Pinpoint the cell where the given text exists, returning its [x, y] midpoint coordinate. 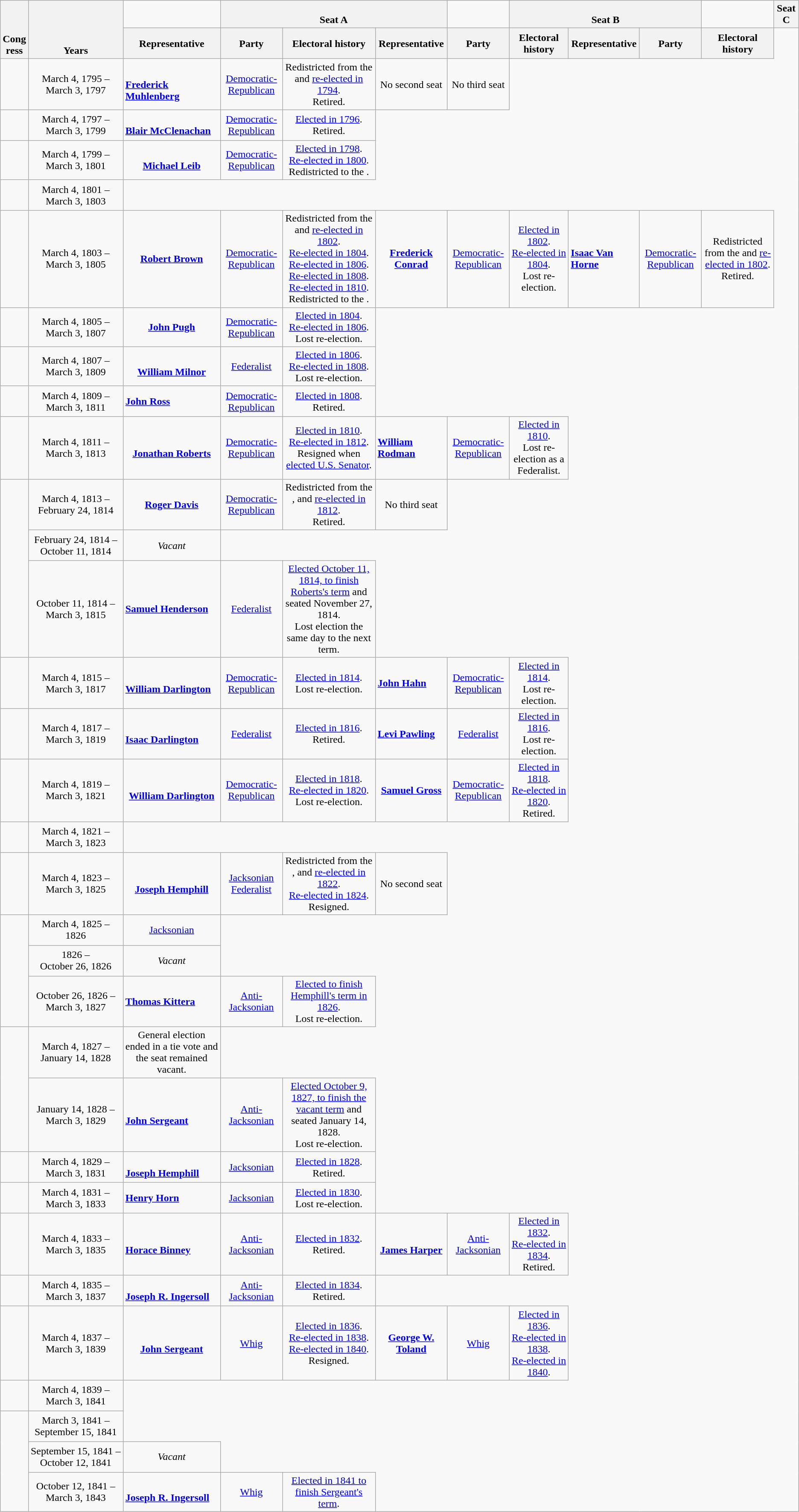
Elected in 1808.Retired. [329, 401]
October 11, 1814 –March 3, 1815 [76, 609]
Elected in 1802.Re-elected in 1804.Lost re-election. [539, 259]
March 4, 1839 –March 3, 1841 [76, 1395]
Frederick Conrad [411, 259]
General election ended in a tie vote and the seat remained vacant. [172, 1053]
March 4, 1805 –March 3, 1807 [76, 327]
Elected in 1818.Re-elected in 1820.Lost re-election. [329, 790]
Samuel Gross [411, 790]
James Harper [411, 1244]
Jonathan Roberts [172, 448]
Jacksonian Federalist [251, 883]
March 4, 1807 –March 3, 1809 [76, 366]
Elected in 1806.Re-elected in 1808.Lost re-election. [329, 366]
Seat A [334, 15]
March 4, 1835 –March 3, 1837 [76, 1291]
1826 –October 26, 1826 [76, 961]
Henry Horn [172, 1198]
March 4, 1829 –March 3, 1831 [76, 1167]
Elected in 1834.Retired. [329, 1291]
March 4, 1819 –March 3, 1821 [76, 790]
March 4, 1817 –March 3, 1819 [76, 733]
Isaac Van Horne [604, 259]
March 4, 1795 –March 3, 1797 [76, 85]
Redistricted from the and re-elected in 1802.Retired. [738, 259]
Michael Leib [172, 160]
Redistricted from the and re-elected in 1794.Retired. [329, 85]
March 4, 1827 –January 14, 1828 [76, 1053]
March 4, 1821 –March 3, 1823 [76, 837]
Roger Davis [172, 505]
March 4, 1811 –March 3, 1813 [76, 448]
Seat C [786, 15]
March 4, 1799 –March 3, 1801 [76, 160]
March 4, 1803 –March 3, 1805 [76, 259]
John Hahn [411, 683]
Elected in 1796.Retired. [329, 125]
March 4, 1801 –March 3, 1803 [76, 195]
Samuel Henderson [172, 609]
Robert Brown [172, 259]
Elected in 1810.Re-elected in 1812.Resigned when elected U.S. Senator. [329, 448]
March 4, 1825 –1826 [76, 930]
Seat B [605, 15]
Redistricted from the and re-elected in 1802.Re-elected in 1804.Re-elected in 1806.Re-elected in 1808.Re-elected in 1810.Redistricted to the . [329, 259]
Isaac Darlington [172, 733]
Elected in 1832.Re-elected in 1834.Retired. [539, 1244]
Elected in 1798.Re-elected in 1800.Redistricted to the . [329, 160]
William Rodman [411, 448]
Elected in 1828.Retired. [329, 1167]
January 14, 1828 –March 3, 1829 [76, 1115]
John Ross [172, 401]
Horace Binney [172, 1244]
Elected in 1836.Re-elected in 1838.Re-elected in 1840.Resigned. [329, 1343]
Elected in 1804.Re-elected in 1806.Lost re-election. [329, 327]
Elected in 1816.Lost re-election. [539, 733]
Thomas Kittera [172, 1001]
Elected in 1818.Re-elected in 1820.Retired. [539, 790]
Years [76, 30]
Blair McClenachan [172, 125]
George W. Toland [411, 1343]
William Milnor [172, 366]
Congress [15, 30]
March 4, 1815 –March 3, 1817 [76, 683]
Redistricted from the , and re-elected in 1812.Retired. [329, 505]
Redistricted from the , and re-elected in 1822.Re-elected in 1824.Resigned. [329, 883]
March 3, 1841 –September 15, 1841 [76, 1426]
Elected October 9, 1827, to finish the vacant term and seated January 14, 1828.Lost re-election. [329, 1115]
March 4, 1823 –March 3, 1825 [76, 883]
March 4, 1833 –March 3, 1835 [76, 1244]
Elected in 1841 to finish Sergeant's term. [329, 1492]
Elected to finish Hemphill's term in 1826.Lost re-election. [329, 1001]
Elected in 1810.Lost re-election as a Federalist. [539, 448]
March 4, 1831 –March 3, 1833 [76, 1198]
Elected in 1832.Retired. [329, 1244]
John Pugh [172, 327]
Elected in 1836.Re-elected in 1838.Re-elected in 1840. [539, 1343]
Elected in 1830.Lost re-election. [329, 1198]
Frederick Muhlenberg [172, 85]
March 4, 1809 –March 3, 1811 [76, 401]
October 26, 1826 –March 3, 1827 [76, 1001]
March 4, 1813 –February 24, 1814 [76, 505]
Elected October 11, 1814, to finish Roberts's term and seated November 27, 1814.Lost election the same day to the next term. [329, 609]
February 24, 1814 –October 11, 1814 [76, 545]
October 12, 1841 –March 3, 1843 [76, 1492]
March 4, 1837 –March 3, 1839 [76, 1343]
Elected in 1816.Retired. [329, 733]
Levi Pawling [411, 733]
September 15, 1841 –October 12, 1841 [76, 1457]
March 4, 1797 –March 3, 1799 [76, 125]
